Capture the cell that displays the provided text and extract its [X, Y] central coordinate. 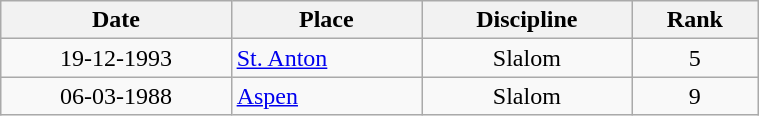
Date [116, 20]
Aspen [326, 96]
06-03-1988 [116, 96]
19-12-1993 [116, 58]
Place [326, 20]
St. Anton [326, 58]
9 [695, 96]
5 [695, 58]
Discipline [527, 20]
Rank [695, 20]
